Determine the (X, Y) coordinate at the center of the cell enclosing the given text.  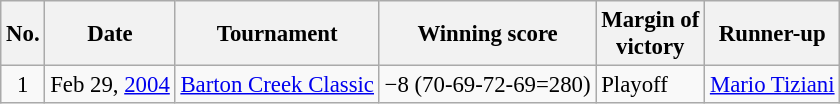
Mario Tiziani (772, 85)
No. (23, 34)
Winning score (488, 34)
Runner-up (772, 34)
Barton Creek Classic (277, 85)
Date (110, 34)
Feb 29, 2004 (110, 85)
Playoff (650, 85)
Margin ofvictory (650, 34)
Tournament (277, 34)
−8 (70-69-72-69=280) (488, 85)
1 (23, 85)
